Identify which cell holds the provided text, then report its [x, y] central coordinate. 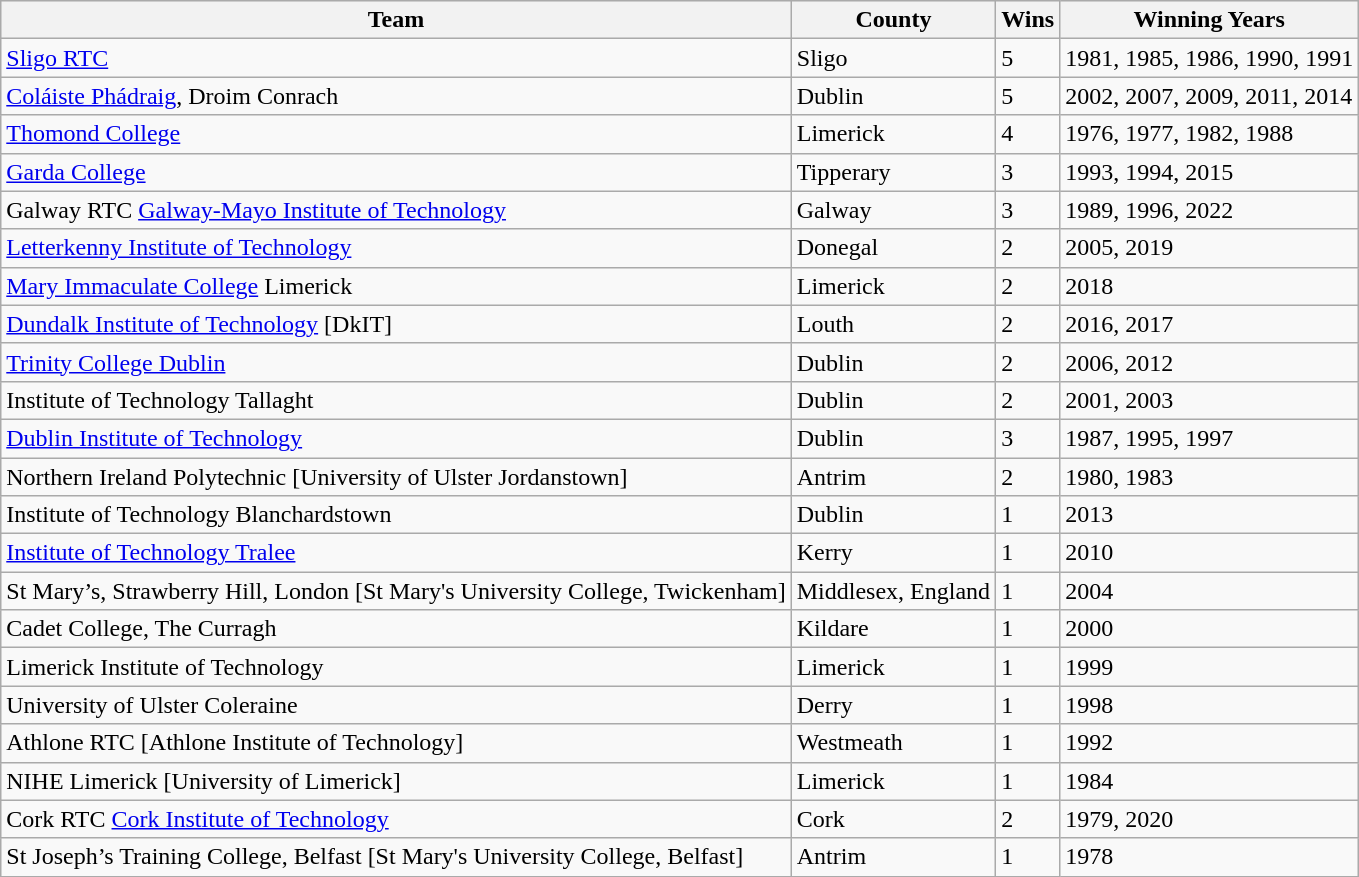
Garda College [396, 172]
Institute of Technology Blanchardstown [396, 515]
2018 [1210, 286]
County [893, 20]
Galway RTC Galway-Mayo Institute of Technology [396, 210]
Team [396, 20]
1998 [1210, 705]
Dundalk Institute of Technology [DkIT] [396, 324]
1978 [1210, 857]
1992 [1210, 743]
1976, 1977, 1982, 1988 [1210, 134]
Institute of Technology Tallaght [396, 400]
2001, 2003 [1210, 400]
Kildare [893, 629]
Sligo [893, 58]
Tipperary [893, 172]
1979, 2020 [1210, 819]
Sligo RTC [396, 58]
Trinity College Dublin [396, 362]
1989, 1996, 2022 [1210, 210]
Derry [893, 705]
4 [1028, 134]
Dublin Institute of Technology [396, 438]
1980, 1983 [1210, 477]
NIHE Limerick [University of Limerick] [396, 781]
2010 [1210, 553]
2016, 2017 [1210, 324]
University of Ulster Coleraine [396, 705]
Athlone RTC [Athlone Institute of Technology] [396, 743]
1981, 1985, 1986, 1990, 1991 [1210, 58]
Cork RTC Cork Institute of Technology [396, 819]
2004 [1210, 591]
St Mary’s, Strawberry Hill, London [St Mary's University College, Twickenham] [396, 591]
2006, 2012 [1210, 362]
2013 [1210, 515]
1999 [1210, 667]
1984 [1210, 781]
Winning Years [1210, 20]
2005, 2019 [1210, 248]
Donegal [893, 248]
Kerry [893, 553]
Wins [1028, 20]
Institute of Technology Tralee [396, 553]
Middlesex, England [893, 591]
St Joseph’s Training College, Belfast [St Mary's University College, Belfast] [396, 857]
1987, 1995, 1997 [1210, 438]
Cadet College, The Curragh [396, 629]
Coláiste Phádraig, Droim Conrach [396, 96]
Mary Immaculate College Limerick [396, 286]
2002, 2007, 2009, 2011, 2014 [1210, 96]
Cork [893, 819]
Galway [893, 210]
Northern Ireland Polytechnic [University of Ulster Jordanstown] [396, 477]
Westmeath [893, 743]
Louth [893, 324]
Letterkenny Institute of Technology [396, 248]
Limerick Institute of Technology [396, 667]
2000 [1210, 629]
Thomond College [396, 134]
1993, 1994, 2015 [1210, 172]
